Pinpoint the cell where the given text exists, returning its (x, y) midpoint coordinate. 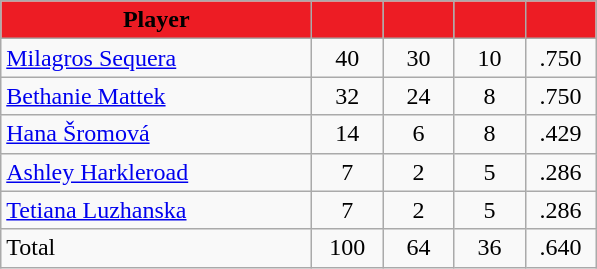
100 (348, 248)
64 (418, 248)
Bethanie Mattek (156, 96)
Tetiana Luzhanska (156, 210)
.640 (560, 248)
.429 (560, 134)
40 (348, 58)
Player (156, 20)
6 (418, 134)
Ashley Harkleroad (156, 172)
Milagros Sequera (156, 58)
Hana Šromová (156, 134)
10 (490, 58)
36 (490, 248)
Total (156, 248)
24 (418, 96)
30 (418, 58)
14 (348, 134)
32 (348, 96)
